Locate the cell with the specified text and output its (X, Y) center coordinate. 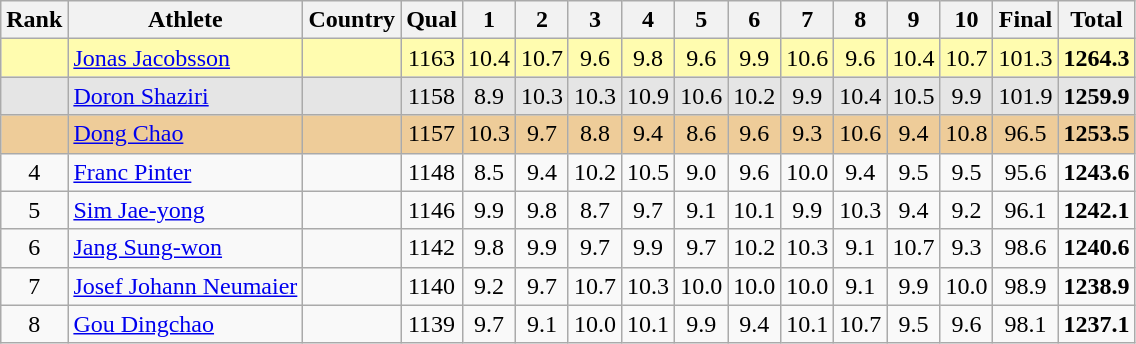
8.6 (702, 134)
98.9 (1026, 286)
1158 (432, 96)
Dong Chao (186, 134)
1253.5 (1096, 134)
Country (352, 20)
9.0 (702, 172)
9 (914, 20)
Jonas Jacobsson (186, 58)
10.8 (966, 134)
1 (488, 20)
Doron Shaziri (186, 96)
Jang Sung-won (186, 248)
1238.9 (1096, 286)
98.6 (1026, 248)
101.3 (1026, 58)
1142 (432, 248)
1139 (432, 324)
Sim Jae-yong (186, 210)
Rank (34, 20)
1157 (432, 134)
3 (594, 20)
Total (1096, 20)
1148 (432, 172)
1259.9 (1096, 96)
98.1 (1026, 324)
10.9 (648, 96)
1240.6 (1096, 248)
1163 (432, 58)
96.1 (1026, 210)
Qual (432, 20)
96.5 (1026, 134)
95.6 (1026, 172)
Josef Johann Neumaier (186, 286)
Franc Pinter (186, 172)
Gou Dingchao (186, 324)
1242.1 (1096, 210)
Athlete (186, 20)
8.5 (488, 172)
8.7 (594, 210)
Final (1026, 20)
101.9 (1026, 96)
1146 (432, 210)
8.8 (594, 134)
1140 (432, 286)
1243.6 (1096, 172)
2 (542, 20)
1264.3 (1096, 58)
1237.1 (1096, 324)
10 (966, 20)
8.9 (488, 96)
